From the cell containing the given text, extract its center point as (x, y) coordinate. 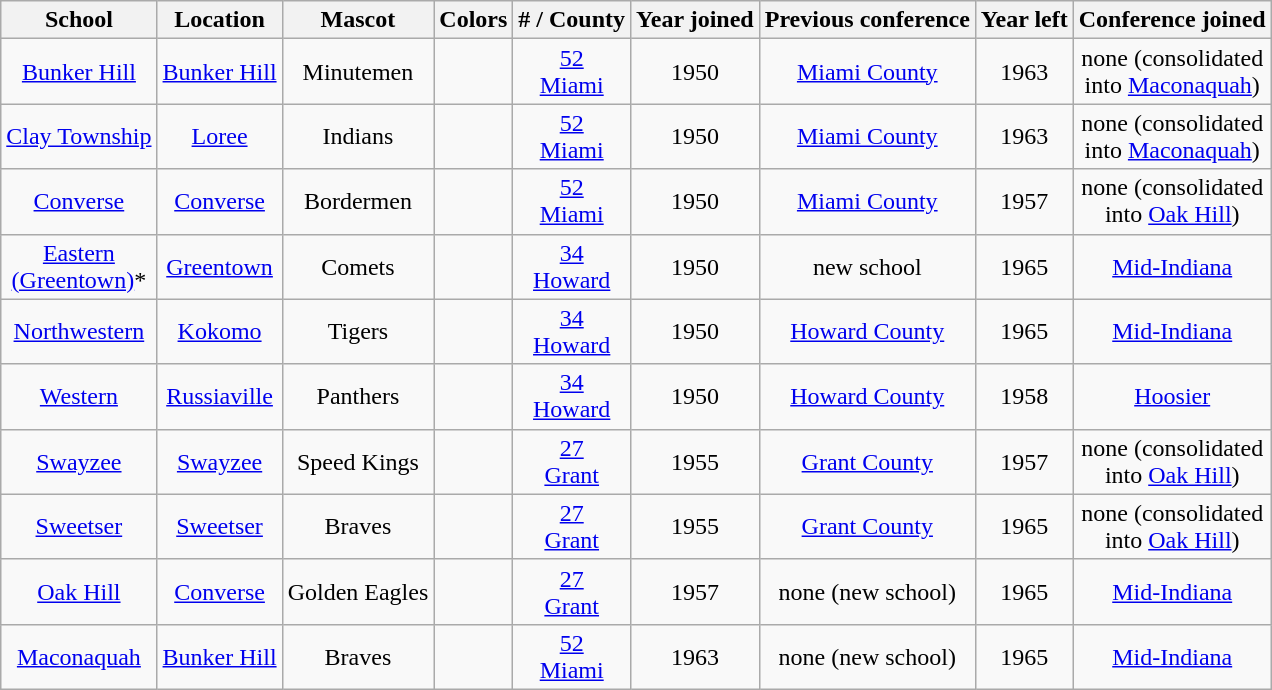
Panthers (358, 396)
Eastern (Greentown)* (79, 266)
Kokomo (220, 332)
Golden Eagles (358, 592)
Greentown (220, 266)
Oak Hill (79, 592)
Loree (220, 136)
Year left (1024, 20)
Location (220, 20)
Conference joined (1172, 20)
Minutemen (358, 72)
Mascot (358, 20)
new school (867, 266)
School (79, 20)
Bordermen (358, 202)
Northwestern (79, 332)
Hoosier (1172, 396)
Russiaville (220, 396)
1958 (1024, 396)
Previous conference (867, 20)
Maconaquah (79, 656)
Colors (474, 20)
# / County (572, 20)
Speed Kings (358, 462)
Clay Township (79, 136)
Tigers (358, 332)
Western (79, 396)
Year joined (696, 20)
Comets (358, 266)
Indians (358, 136)
